Find where the given text appears and provide that cell's center as (X, Y) coordinate. 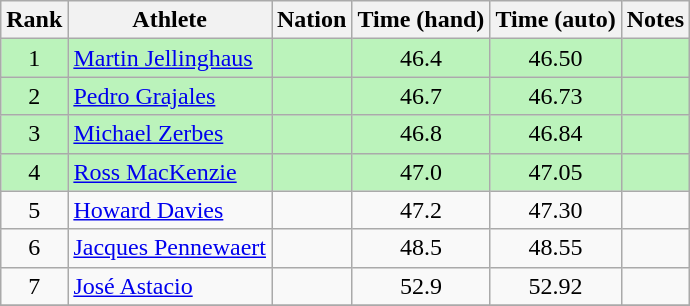
46.4 (421, 58)
47.30 (556, 210)
46.8 (421, 134)
46.7 (421, 96)
Notes (655, 20)
Michael Zerbes (170, 134)
Time (hand) (421, 20)
47.05 (556, 172)
52.9 (421, 286)
Nation (312, 20)
Ross MacKenzie (170, 172)
Time (auto) (556, 20)
Athlete (170, 20)
47.2 (421, 210)
52.92 (556, 286)
Martin Jellinghaus (170, 58)
48.55 (556, 248)
3 (34, 134)
Howard Davies (170, 210)
1 (34, 58)
5 (34, 210)
7 (34, 286)
José Astacio (170, 286)
Rank (34, 20)
4 (34, 172)
6 (34, 248)
46.73 (556, 96)
46.50 (556, 58)
47.0 (421, 172)
48.5 (421, 248)
2 (34, 96)
Pedro Grajales (170, 96)
Jacques Pennewaert (170, 248)
46.84 (556, 134)
